Scan for the cell matching the given text and deliver its [X, Y] coordinate at center. 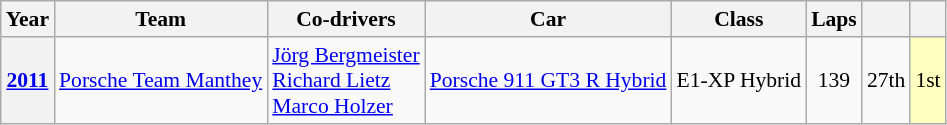
Co-drivers [346, 19]
Jörg Bergmeister Richard Lietz Marco Holzer [346, 80]
Car [548, 19]
Class [738, 19]
Team [160, 19]
27th [886, 80]
139 [834, 80]
1st [928, 80]
Porsche 911 GT3 R Hybrid [548, 80]
Laps [834, 19]
Year [28, 19]
E1-XP Hybrid [738, 80]
Porsche Team Manthey [160, 80]
2011 [28, 80]
